Capture the cell that displays the provided text and extract its (x, y) central coordinate. 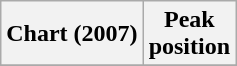
Chart (2007) (72, 34)
Peakposition (189, 34)
